Provide the [X, Y] coordinate of the cell's center where the given text is located.  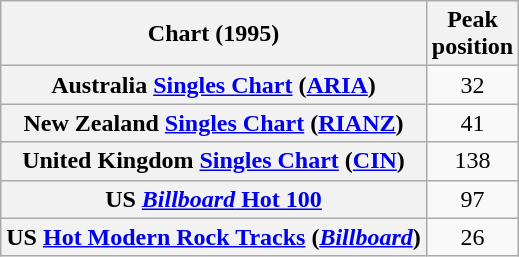
US Hot Modern Rock Tracks (Billboard) [214, 237]
Australia Singles Chart (ARIA) [214, 85]
New Zealand Singles Chart (RIANZ) [214, 123]
97 [472, 199]
US Billboard Hot 100 [214, 199]
41 [472, 123]
32 [472, 85]
Chart (1995) [214, 34]
138 [472, 161]
United Kingdom Singles Chart (CIN) [214, 161]
Peakposition [472, 34]
26 [472, 237]
